Extract the [X, Y] coordinate from the center of the cell holding the provided text.  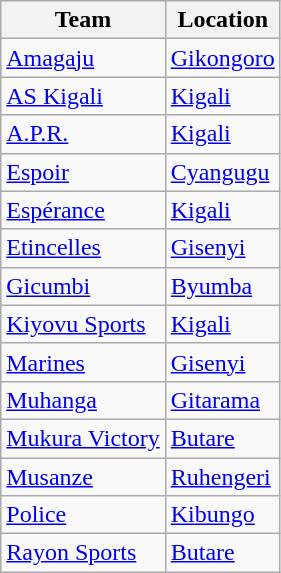
Mukura Victory [83, 438]
Gicumbi [83, 286]
Ruhengeri [222, 477]
Espoir [83, 172]
Gikongoro [222, 58]
Musanze [83, 477]
Kibungo [222, 515]
Cyangugu [222, 172]
Team [83, 20]
Byumba [222, 286]
Marines [83, 362]
Location [222, 20]
Police [83, 515]
Rayon Sports [83, 553]
Espérance [83, 210]
AS Kigali [83, 96]
Gitarama [222, 400]
Kiyovu Sports [83, 324]
A.P.R. [83, 134]
Etincelles [83, 248]
Muhanga [83, 400]
Amagaju [83, 58]
